Search for the cell housing the specified text and yield its (X, Y) center coordinate. 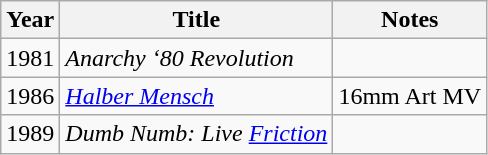
Halber Mensch (196, 96)
1981 (30, 58)
1989 (30, 134)
16mm Art MV (410, 96)
Title (196, 20)
1986 (30, 96)
Anarchy ‘80 Revolution (196, 58)
Year (30, 20)
Dumb Numb: Live Friction (196, 134)
Notes (410, 20)
